Pinpoint the cell where the given text exists, returning its [x, y] midpoint coordinate. 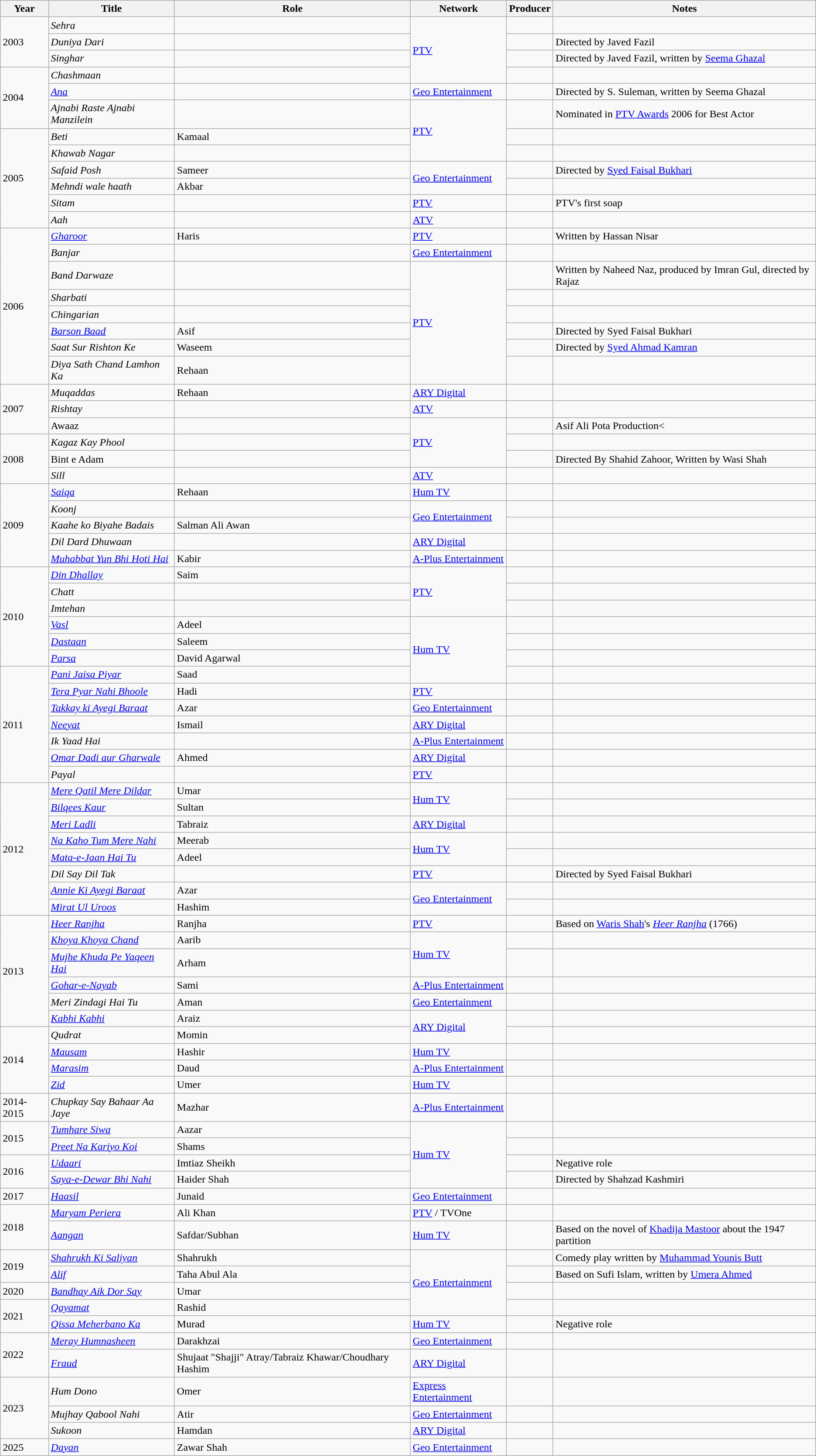
Written by Hassan Nisar [684, 236]
Directed by Javed Fazil [684, 42]
2019 [24, 1266]
Written by Naheed Naz, produced by Imran Gul, directed by Rajaz [684, 276]
Hamdan [292, 1431]
Aangan [112, 1235]
2020 [24, 1291]
Annie Ki Ayegi Baraat [112, 890]
Sami [292, 985]
Rashid [292, 1307]
Saad [292, 675]
Network [459, 9]
Saim [292, 575]
Notes [684, 9]
Koonj [112, 509]
Waseem [292, 348]
Ahmed [292, 757]
Chatt [112, 592]
Asif Ali Pota Production< [684, 426]
Saat Sur Rishton Ke [112, 348]
Kabhi Kabhi [112, 1018]
2018 [24, 1227]
Chupkay Say Bahaar Aa Jaye [112, 1108]
Comedy play written by Muhammad Younis Butt [684, 1258]
Sameer [292, 170]
Bilqees Kaur [112, 808]
Bint e Adam [112, 459]
Alif [112, 1274]
Muqaddas [112, 392]
Umer [292, 1085]
Imtehan [112, 608]
Safaid Posh [112, 170]
Shams [292, 1146]
Meri Ladli [112, 824]
Din Dhallay [112, 575]
Dayan [112, 1447]
Beti [112, 136]
2008 [24, 459]
Bandhay Aik Dor Say [112, 1291]
2010 [24, 617]
Hashim [292, 907]
Akbar [292, 186]
Barson Baad [112, 331]
2009 [24, 525]
Sill [112, 475]
Aman [292, 1002]
Kaahe ko Biyahe Badais [112, 525]
Mere Qatil Mere Dildar [112, 791]
Sultan [292, 808]
Dastaan [112, 641]
Arham [292, 963]
Hum Dono [112, 1392]
2015 [24, 1138]
Dil Say Dil Tak [112, 874]
Aazar [292, 1130]
Haasil [112, 1196]
Omer [292, 1392]
Kamaal [292, 136]
Dil Dard Dhuwaan [112, 542]
Mujhay Qabool Nahi [112, 1414]
Producer [530, 9]
Maryam Periera [112, 1213]
Year [24, 9]
Zid [112, 1085]
Gharoor [112, 236]
Rishtay [112, 409]
Meray Humnasheen [112, 1341]
Ajnabi Raste Ajnabi Manzilein [112, 114]
Takkay ki Ayegi Baraat [112, 708]
Ik Yaad Hai [112, 741]
Awaaz [112, 426]
Darakhzai [292, 1341]
2014 [24, 1060]
Ismail [292, 724]
Haris [292, 236]
Express Entertainment [459, 1392]
2005 [24, 178]
Omar Dadi aur Gharwale [112, 757]
2014-2015 [24, 1108]
Directed By Shahid Zahoor, Written by Wasi Shah [684, 459]
Chashmaan [112, 75]
Neeyat [112, 724]
2012 [24, 849]
2011 [24, 724]
Role [292, 9]
Aah [112, 219]
Salman Ali Awan [292, 525]
Ana [112, 92]
Diya Sath Chand Lamhon Ka [112, 370]
Momin [292, 1035]
Aarib [292, 940]
Directed by Shahzad Kashmiri [684, 1180]
Meerab [292, 841]
2021 [24, 1316]
Imtiaz Sheikh [292, 1163]
Chingarian [112, 314]
Saiqa [112, 492]
Khoya Khoya Chand [112, 940]
Atir [292, 1414]
Qissa Meherbano Ka [112, 1324]
Junaid [292, 1196]
Pani Jaisa Piyar [112, 675]
Mehndi wale haath [112, 186]
Marasim [112, 1068]
Based on Sufi Islam, written by Umera Ahmed [684, 1274]
Vasl [112, 625]
Shujaat "Shajji" Atray/Tabraiz Khawar/Choudhary Hashim [292, 1363]
2025 [24, 1447]
Murad [292, 1324]
PTV's first soap [684, 203]
Meri Zindagi Hai Tu [112, 1002]
David Agarwal [292, 658]
2003 [24, 42]
Tumhare Siwa [112, 1130]
Directed by Syed Ahmad Kamran [684, 348]
Kabir [292, 559]
Payal [112, 774]
Hashir [292, 1051]
Ali Khan [292, 1213]
2006 [24, 306]
Kagaz Kay Phool [112, 442]
2013 [24, 971]
Mirat Ul Uroos [112, 907]
2007 [24, 409]
Na Kaho Tum Mere Nahi [112, 841]
Directed by S. Suleman, written by Seema Ghazal [684, 92]
Gohar-e-Nayab [112, 985]
Title [112, 9]
Shahrukh Ki Saliyan [112, 1258]
Singhar [112, 58]
Mazhar [292, 1108]
Fraud [112, 1363]
2017 [24, 1196]
Qayamat [112, 1307]
2016 [24, 1171]
Preet Na Kariyo Koi [112, 1146]
Banjar [112, 253]
Muhabbat Yun Bhi Hoti Hai [112, 559]
2004 [24, 98]
Directed by Javed Fazil, written by Seema Ghazal [684, 58]
Sehra [112, 25]
Shahrukh [292, 1258]
Zawar Shah [292, 1447]
Duniya Dari [112, 42]
Parsa [112, 658]
Mata-e-Jaan Hai Tu [112, 857]
Tabraiz [292, 824]
Sharbati [112, 298]
Hadi [292, 691]
Saleem [292, 641]
2023 [24, 1408]
Haider Shah [292, 1180]
Based on Waris Shah's Heer Ranjha (1766) [684, 924]
Mausam [112, 1051]
Udaari [112, 1163]
Nominated in PTV Awards 2006 for Best Actor [684, 114]
Taha Abul Ala [292, 1274]
PTV / TVOne [459, 1213]
Heer Ranjha [112, 924]
Qudrat [112, 1035]
Tera Pyar Nahi Bhoole [112, 691]
Ranjha [292, 924]
Sukoon [112, 1431]
Sitam [112, 203]
Based on the novel of Khadija Mastoor about the 1947 partition [684, 1235]
Khawab Nagar [112, 153]
Daud [292, 1068]
Saya-e-Dewar Bhi Nahi [112, 1180]
2022 [24, 1355]
Araiz [292, 1018]
Asif [292, 331]
Safdar/Subhan [292, 1235]
Band Darwaze [112, 276]
Mujhe Khuda Pe Yaqeen Hai [112, 963]
